Scan for the cell matching the given text and deliver its (x, y) coordinate at center. 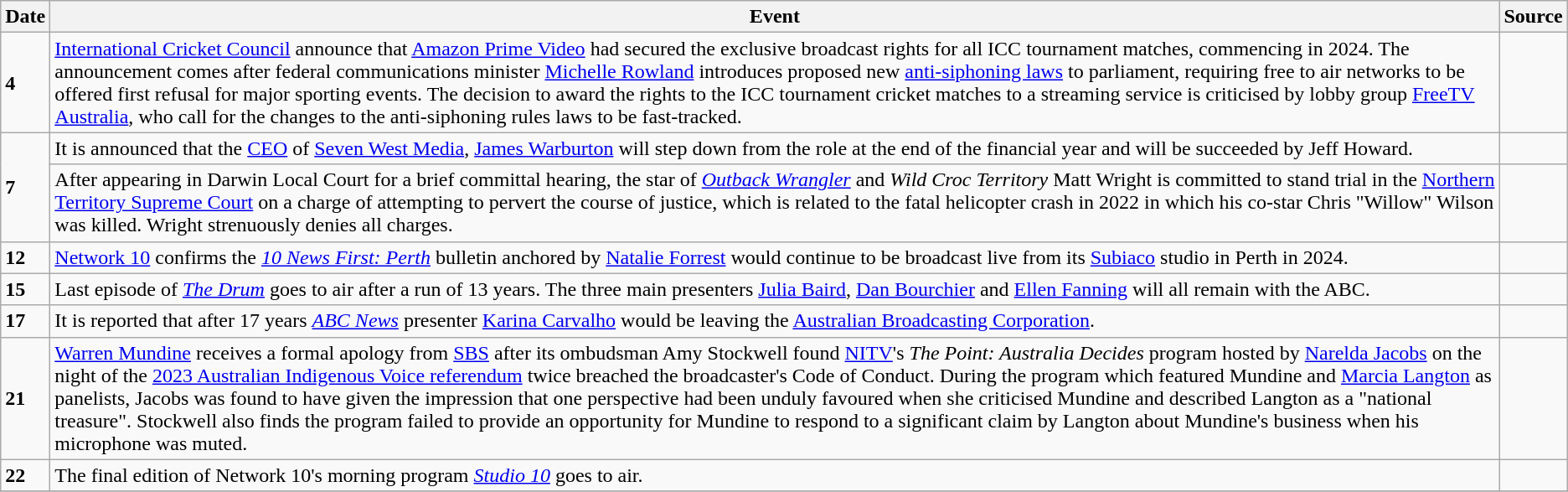
Source (1533, 17)
22 (25, 475)
17 (25, 321)
12 (25, 257)
4 (25, 82)
It is reported that after 17 years ABC News presenter Karina Carvalho would be leaving the Australian Broadcasting Corporation. (775, 321)
The final edition of Network 10's morning program Studio 10 goes to air. (775, 475)
7 (25, 187)
Date (25, 17)
15 (25, 289)
21 (25, 398)
Event (775, 17)
